Return [X, Y] of the center of cell containing provided text 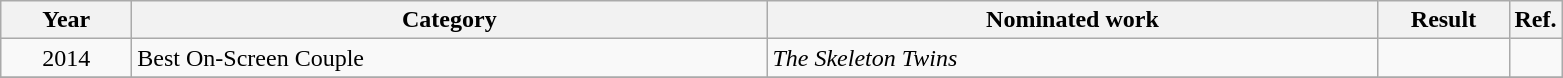
The Skeleton Twins [1072, 58]
Result [1444, 20]
Ref. [1536, 20]
Year [66, 20]
Category [450, 20]
Best On-Screen Couple [450, 58]
2014 [66, 58]
Nominated work [1072, 20]
